Capture the cell that displays the provided text and extract its [X, Y] central coordinate. 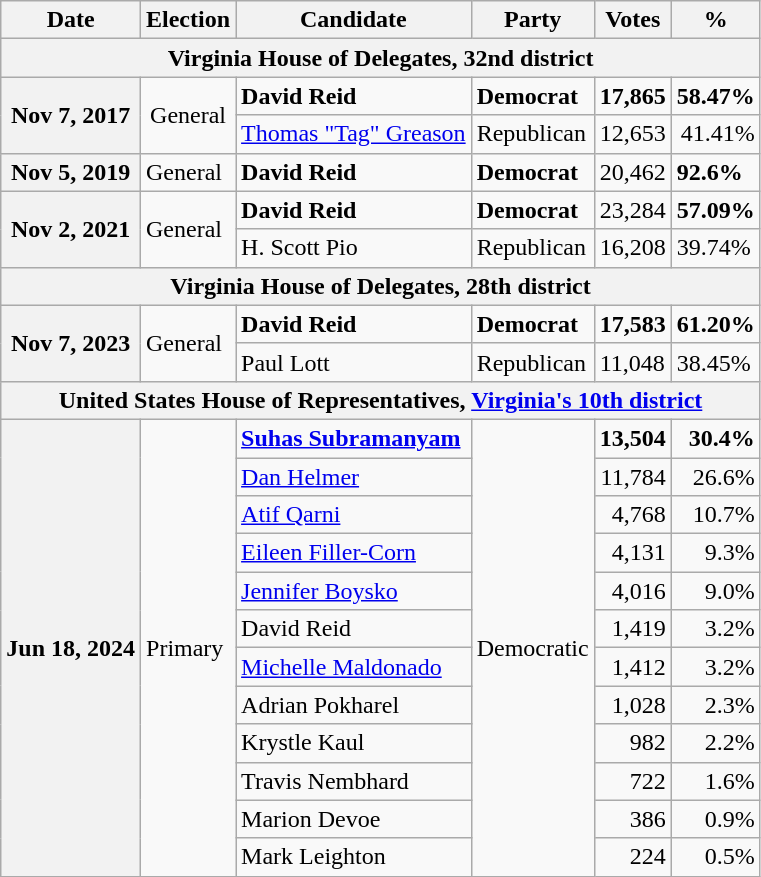
57.09% [716, 210]
Nov 7, 2023 [71, 343]
2.2% [716, 743]
Nov 5, 2019 [71, 172]
Election [188, 20]
23,284 [632, 210]
58.47% [716, 96]
11,048 [632, 362]
Suhas Subramanyam [354, 438]
12,653 [632, 134]
4,131 [632, 553]
Dan Helmer [354, 477]
2.3% [716, 705]
Marion Devoe [354, 819]
11,784 [632, 477]
1,028 [632, 705]
10.7% [716, 515]
16,208 [632, 248]
224 [632, 857]
Mark Leighton [354, 857]
9.0% [716, 591]
92.6% [716, 172]
61.20% [716, 324]
0.9% [716, 819]
38.45% [716, 362]
982 [632, 743]
Votes [632, 20]
Date [71, 20]
41.41% [716, 134]
Travis Nembhard [354, 781]
4,768 [632, 515]
Michelle Maldonado [354, 667]
Party [532, 20]
9.3% [716, 553]
Krystle Kaul [354, 743]
Adrian Pokharel [354, 705]
Primary [188, 648]
17,865 [632, 96]
39.74% [716, 248]
1,419 [632, 629]
Atif Qarni [354, 515]
Democratic [532, 648]
30.4% [716, 438]
Candidate [354, 20]
Nov 7, 2017 [71, 115]
Thomas "Tag" Greason [354, 134]
386 [632, 819]
Jennifer Boysko [354, 591]
4,016 [632, 591]
Virginia House of Delegates, 28th district [381, 286]
26.6% [716, 477]
Jun 18, 2024 [71, 648]
722 [632, 781]
20,462 [632, 172]
United States House of Representatives, Virginia's 10th district [381, 400]
H. Scott Pio [354, 248]
Eileen Filler-Corn [354, 553]
% [716, 20]
0.5% [716, 857]
Paul Lott [354, 362]
Nov 2, 2021 [71, 229]
1.6% [716, 781]
1,412 [632, 667]
13,504 [632, 438]
17,583 [632, 324]
Virginia House of Delegates, 32nd district [381, 58]
